Search for the cell housing the specified text and yield its (x, y) center coordinate. 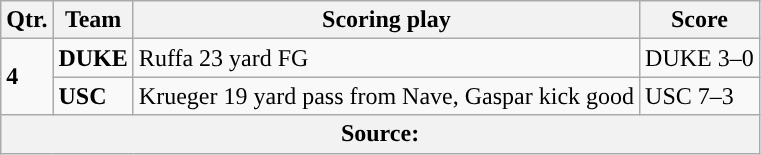
Ruffa 23 yard FG (386, 58)
DUKE 3–0 (700, 58)
DUKE (93, 58)
Team (93, 20)
4 (27, 77)
Score (700, 20)
Source: (380, 134)
Krueger 19 yard pass from Nave, Gaspar kick good (386, 96)
Qtr. (27, 20)
USC 7–3 (700, 96)
USC (93, 96)
Scoring play (386, 20)
